Detect which cell encompasses the target text, then output its [x, y] center coordinate. 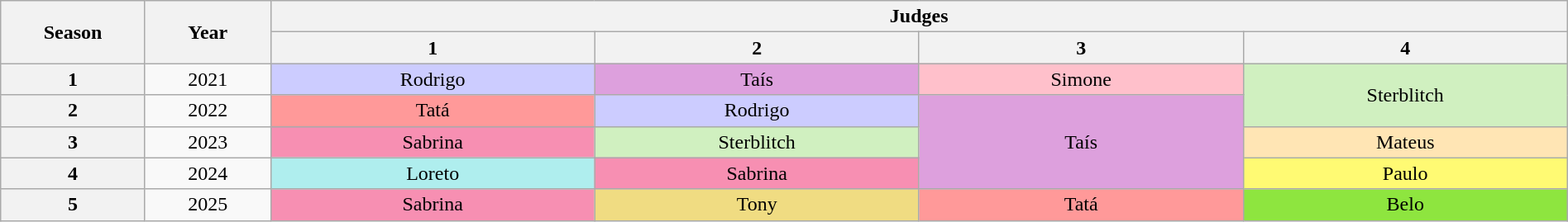
Mateus [1405, 142]
Season [73, 32]
Loreto [433, 173]
2021 [208, 79]
2023 [208, 142]
Tony [757, 205]
Belo [1405, 205]
2022 [208, 111]
Paulo [1405, 173]
5 [73, 205]
Simone [1081, 79]
Judges [919, 17]
Year [208, 32]
2024 [208, 173]
2025 [208, 205]
